Identify which cell holds the provided text, then report its (X, Y) central coordinate. 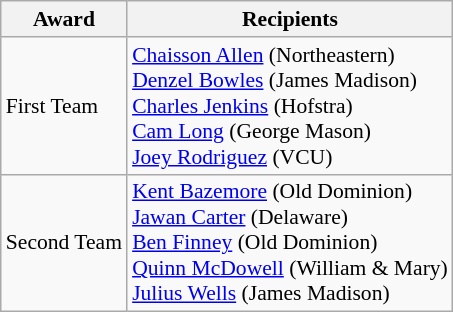
Award (64, 19)
Kent Bazemore (Old Dominion)Jawan Carter (Delaware)Ben Finney (Old Dominion)Quinn McDowell (William & Mary)Julius Wells (James Madison) (290, 243)
Second Team (64, 243)
First Team (64, 106)
Recipients (290, 19)
Chaisson Allen (Northeastern)Denzel Bowles (James Madison)Charles Jenkins (Hofstra)Cam Long (George Mason)Joey Rodriguez (VCU) (290, 106)
